Scan for the cell matching the given text and deliver its (x, y) coordinate at center. 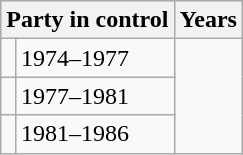
Party in control (88, 20)
1981–1986 (94, 134)
1977–1981 (94, 96)
1974–1977 (94, 58)
Years (208, 20)
